Output the [x, y] coordinate of the center of the cell containing the given text.  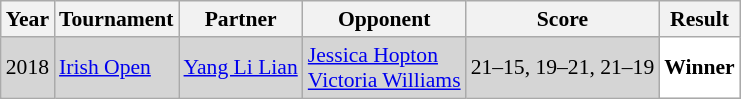
Opponent [384, 19]
Jessica Hopton Victoria Williams [384, 68]
Result [700, 19]
Winner [700, 68]
Yang Li Lian [241, 68]
Partner [241, 19]
Year [28, 19]
Irish Open [116, 68]
Tournament [116, 19]
2018 [28, 68]
Score [563, 19]
21–15, 19–21, 21–19 [563, 68]
